Capture the cell that displays the provided text and extract its (x, y) central coordinate. 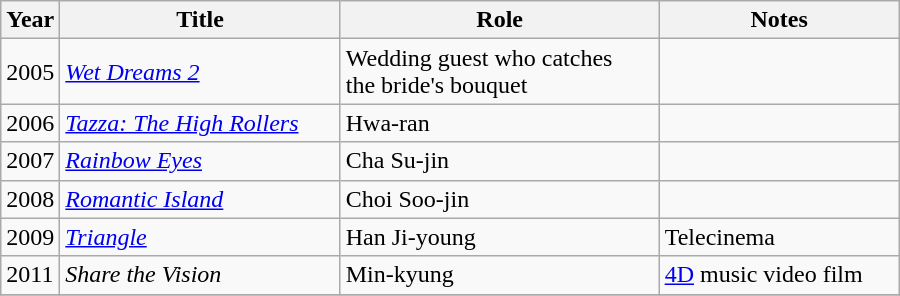
2009 (30, 237)
Wet Dreams 2 (200, 72)
Year (30, 20)
Cha Su-jin (500, 161)
Choi Soo-jin (500, 199)
2011 (30, 275)
Rainbow Eyes (200, 161)
Triangle (200, 237)
2006 (30, 123)
Role (500, 20)
Han Ji-young (500, 237)
Wedding guest who catches the bride's bouquet (500, 72)
4D music video film (779, 275)
Romantic Island (200, 199)
Hwa-ran (500, 123)
Tazza: The High Rollers (200, 123)
2008 (30, 199)
Share the Vision (200, 275)
2005 (30, 72)
2007 (30, 161)
Notes (779, 20)
Title (200, 20)
Telecinema (779, 237)
Min-kyung (500, 275)
